For the text-containing cell, return its midpoint in (X, Y) coordinate format. 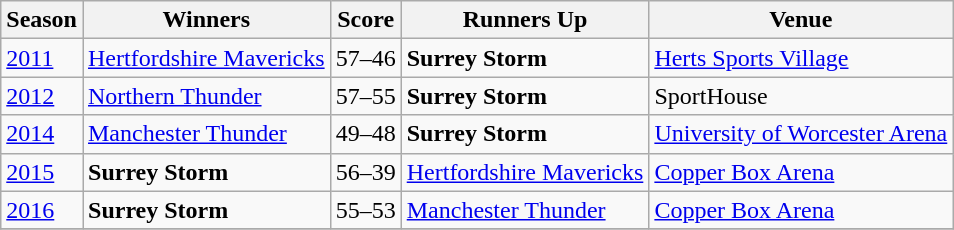
Runners Up (525, 20)
55–53 (366, 210)
Northern Thunder (206, 96)
2015 (42, 172)
2016 (42, 210)
2011 (42, 58)
SportHouse (801, 96)
Herts Sports Village (801, 58)
Season (42, 20)
49–48 (366, 134)
56–39 (366, 172)
57–46 (366, 58)
2014 (42, 134)
Score (366, 20)
Venue (801, 20)
Winners (206, 20)
57–55 (366, 96)
University of Worcester Arena (801, 134)
2012 (42, 96)
